Return (x, y) of the center of cell containing provided text 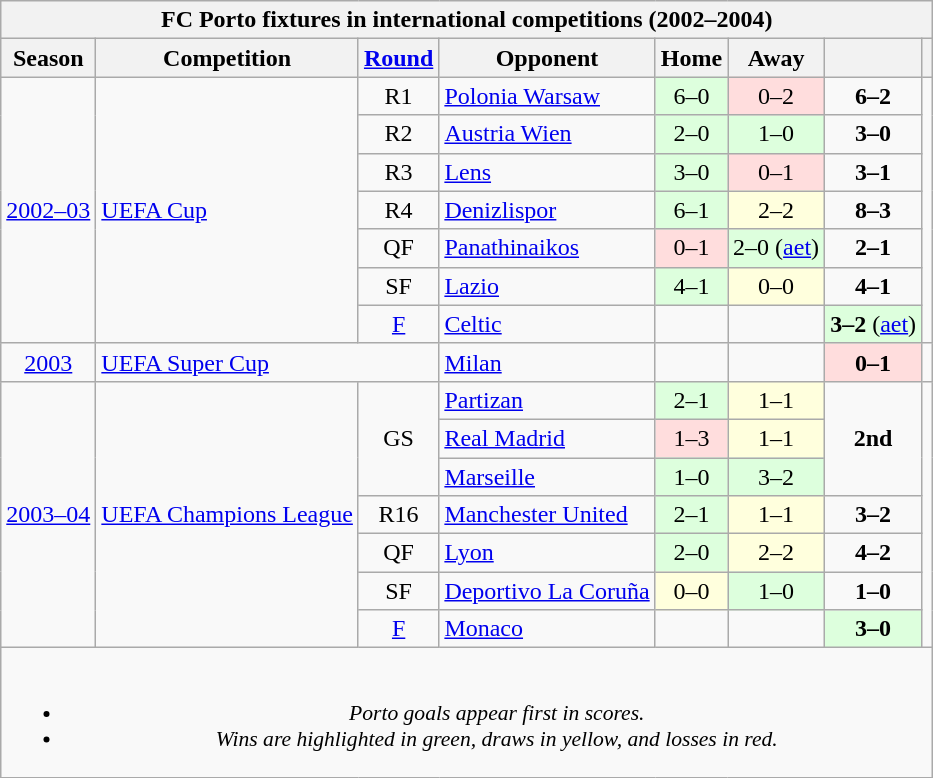
2002–03 (48, 210)
2nd (874, 438)
R2 (398, 134)
UEFA Cup (228, 210)
6–2 (874, 96)
R1 (398, 96)
R3 (398, 172)
2003–04 (48, 514)
Panathinaikos (547, 248)
0–2 (776, 96)
Porto goals appear first in scores.Wins are highlighted in green, draws in yellow, and losses in red. (467, 713)
Round (398, 58)
Austria Wien (547, 134)
FC Porto fixtures in international competitions (2002–2004) (467, 20)
Season (48, 58)
4–2 (874, 553)
1–3 (691, 438)
Deportivo La Coruña (547, 591)
2–0 (aet) (776, 248)
Marseille (547, 477)
Lyon (547, 553)
Manchester United (547, 515)
Opponent (547, 58)
Partizan (547, 400)
Competition (228, 58)
3–2 (aet) (874, 324)
3–1 (874, 172)
UEFA Champions League (228, 514)
UEFA Super Cup (268, 362)
R4 (398, 210)
8–3 (874, 210)
Denizlispor (547, 210)
GS (398, 438)
Real Madrid (547, 438)
6–0 (691, 96)
Away (776, 58)
2003 (48, 362)
Polonia Warsaw (547, 96)
6–1 (691, 210)
Lazio (547, 286)
Home (691, 58)
Lens (547, 172)
R16 (398, 515)
Celtic (547, 324)
Milan (547, 362)
Monaco (547, 629)
